Capture the cell that displays the provided text and extract its (x, y) central coordinate. 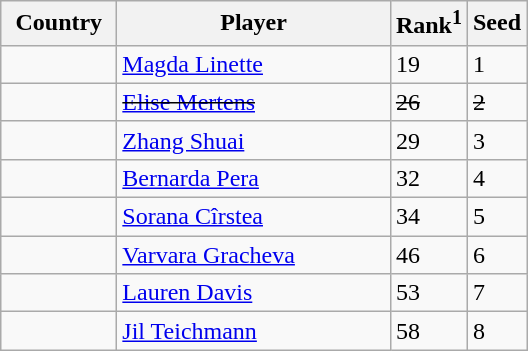
2 (496, 102)
Rank1 (428, 24)
Zhang Shuai (254, 140)
4 (496, 178)
5 (496, 217)
34 (428, 217)
Player (254, 24)
Sorana Cîrstea (254, 217)
1 (496, 64)
19 (428, 64)
7 (496, 293)
Lauren Davis (254, 293)
26 (428, 102)
46 (428, 255)
Varvara Gracheva (254, 255)
29 (428, 140)
Magda Linette (254, 64)
Jil Teichmann (254, 331)
Seed (496, 24)
Bernarda Pera (254, 178)
58 (428, 331)
8 (496, 331)
Country (59, 24)
53 (428, 293)
Elise Mertens (254, 102)
3 (496, 140)
32 (428, 178)
6 (496, 255)
